For the text-containing cell, return its midpoint in [X, Y] coordinate format. 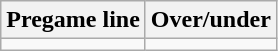
Pregame line [74, 20]
Over/under [210, 20]
